For the text-containing cell, return its midpoint in [x, y] coordinate format. 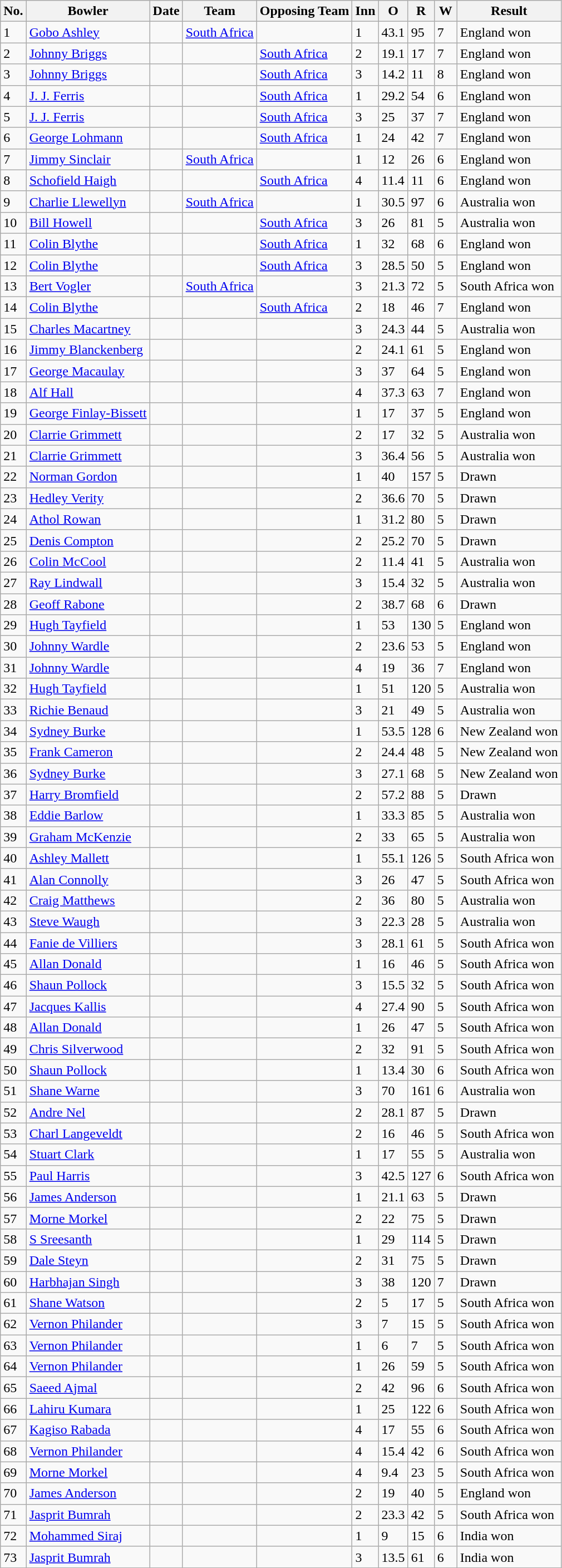
42.5 [393, 1176]
Harbhajan Singh [88, 1281]
29.2 [393, 96]
128 [421, 731]
Athol Rowan [88, 519]
24.3 [393, 329]
22.3 [393, 921]
85 [421, 816]
10 [13, 223]
66 [13, 1409]
21.3 [393, 287]
Lahiru Kumara [88, 1409]
43.1 [393, 32]
13.5 [393, 1557]
Bowler [88, 11]
Norman Gordon [88, 477]
Graham McKenzie [88, 837]
Geoff Rabone [88, 604]
58 [13, 1239]
55.1 [393, 858]
Gobo Ashley [88, 32]
Alf Hall [88, 392]
67 [13, 1430]
30.5 [393, 201]
Colin McCool [88, 561]
122 [421, 1409]
Mohammed Siraj [88, 1536]
Inn [365, 11]
36.4 [393, 456]
George Macaulay [88, 371]
24.1 [393, 350]
R [421, 11]
No. [13, 11]
Bert Vogler [88, 287]
O [393, 11]
23.3 [393, 1515]
Ashley Mallett [88, 858]
87 [421, 1112]
27.4 [393, 1007]
Eddie Barlow [88, 816]
Bill Howell [88, 223]
53.5 [393, 731]
95 [421, 32]
20 [13, 435]
George Finlay-Bissett [88, 413]
Alan Connolly [88, 879]
27.1 [393, 773]
126 [421, 858]
Chris Silverwood [88, 1049]
Richie Benaud [88, 710]
52 [13, 1112]
88 [421, 795]
57 [13, 1218]
Frank Cameron [88, 752]
97 [421, 201]
Team [219, 11]
43 [13, 921]
Paul Harris [88, 1176]
14.2 [393, 75]
Ray Lindwall [88, 583]
90 [421, 1007]
130 [421, 625]
Date [166, 11]
96 [421, 1388]
Opposing Team [304, 11]
69 [13, 1472]
45 [13, 964]
73 [13, 1557]
Harry Bromfield [88, 795]
9.4 [393, 1472]
23.6 [393, 647]
14 [13, 308]
37.3 [393, 392]
Result [509, 11]
13 [13, 287]
George Lohmann [88, 138]
Charles Macartney [88, 329]
Andre Nel [88, 1112]
127 [421, 1176]
34 [13, 731]
24.4 [393, 752]
33.3 [393, 816]
Jimmy Blanckenberg [88, 350]
Kagiso Rabada [88, 1430]
S Sreesanth [88, 1239]
Fanie de Villiers [88, 943]
57.2 [393, 795]
Charlie Llewellyn [88, 201]
27 [13, 583]
Jimmy Sinclair [88, 159]
39 [13, 837]
Jacques Kallis [88, 1007]
91 [421, 1049]
15.5 [393, 985]
71 [13, 1515]
Denis Compton [88, 540]
62 [13, 1324]
Shane Watson [88, 1303]
Steve Waugh [88, 921]
21.1 [393, 1197]
81 [421, 223]
31.2 [393, 519]
Stuart Clark [88, 1155]
38.7 [393, 604]
161 [421, 1091]
157 [421, 477]
13.4 [393, 1070]
Saeed Ajmal [88, 1388]
Craig Matthews [88, 900]
Shane Warne [88, 1091]
Charl Langeveldt [88, 1133]
Hedley Verity [88, 498]
Schofield Haigh [88, 180]
Dale Steyn [88, 1260]
25.2 [393, 540]
60 [13, 1281]
114 [421, 1239]
19.1 [393, 53]
W [445, 11]
28.5 [393, 265]
35 [13, 752]
36.6 [393, 498]
